Search for the cell housing the specified text and yield its [X, Y] center coordinate. 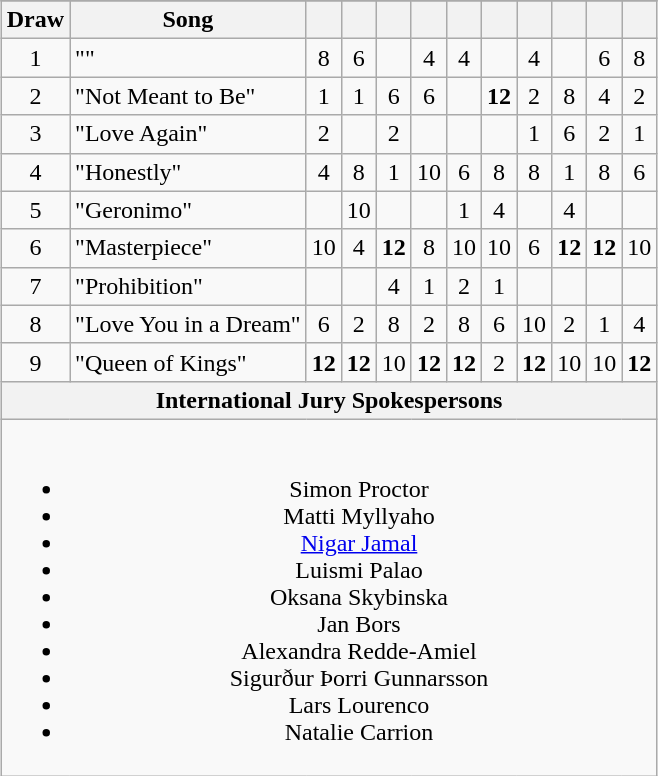
"Love Again" [188, 134]
Simon ProctorMatti MyllyahoNigar JamalLuismi PalaoOksana SkybinskaJan BorsAlexandra Redde-AmielSigurður Þorri GunnarssonLars LourencoNatalie Carrion [329, 597]
International Jury Spokespersons [329, 400]
Draw [35, 20]
"Queen of Kings" [188, 362]
7 [35, 286]
"" [188, 58]
"Love You in a Dream" [188, 324]
"Not Meant to Be" [188, 96]
Song [188, 20]
"Geronimo" [188, 210]
5 [35, 210]
"Masterpiece" [188, 248]
"Prohibition" [188, 286]
3 [35, 134]
9 [35, 362]
"Honestly" [188, 172]
